Identify which cell holds the provided text, then report its (X, Y) central coordinate. 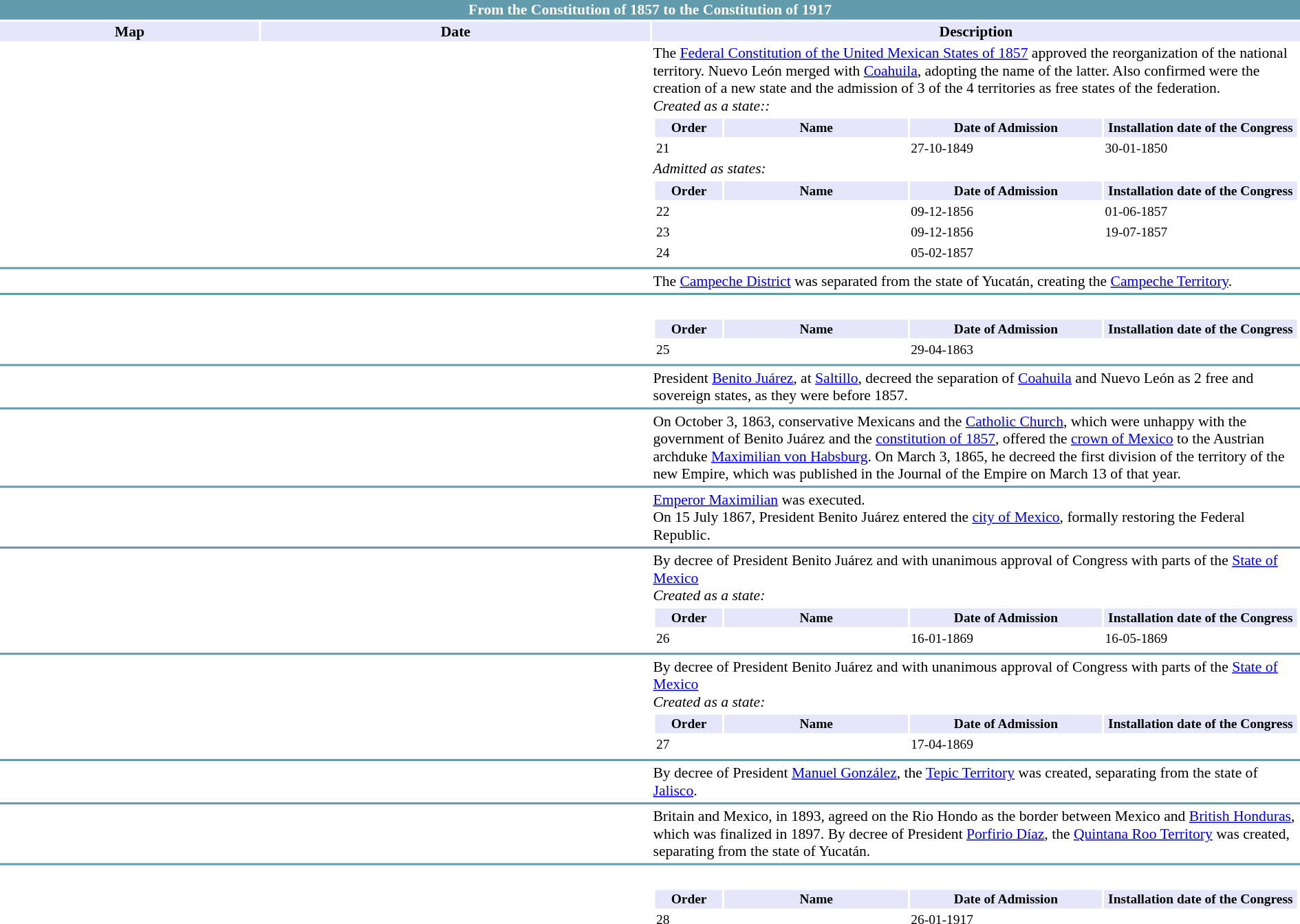
24 (689, 253)
16-01-1869 (1006, 638)
Description (976, 32)
The Campeche District was separated from the state of Yucatán, creating the Campeche Territory. (976, 280)
Emperor Maximilian was executed.On 15 July 1867, President Benito Juárez entered the city of Mexico, formally restoring the Federal Republic. (976, 517)
17-04-1869 (1006, 745)
29-04-1863 (1006, 349)
19-07-1857 (1200, 232)
26 (689, 638)
30-01-1850 (1200, 148)
From the Constitution of 1857 to the Constitution of 1917 (650, 10)
16-05-1869 (1200, 638)
27 (689, 745)
21 (689, 148)
President Benito Juárez, at Saltillo, decreed the separation of Coahuila and Nuevo León as 2 free and sovereign states, as they were before 1857. (976, 387)
23 (689, 232)
01-06-1857 (1200, 212)
27-10-1849 (1006, 148)
Order Name Date of Admission Installation date of the Congress 25 29-04-1863 (976, 329)
22 (689, 212)
25 (689, 349)
Date (455, 32)
05-02-1857 (1006, 253)
Map (129, 32)
By decree of President Manuel González, the Tepic Territory was created, separating from the state of Jalisco. (976, 782)
